From the cell containing the given text, extract its center point as [X, Y] coordinate. 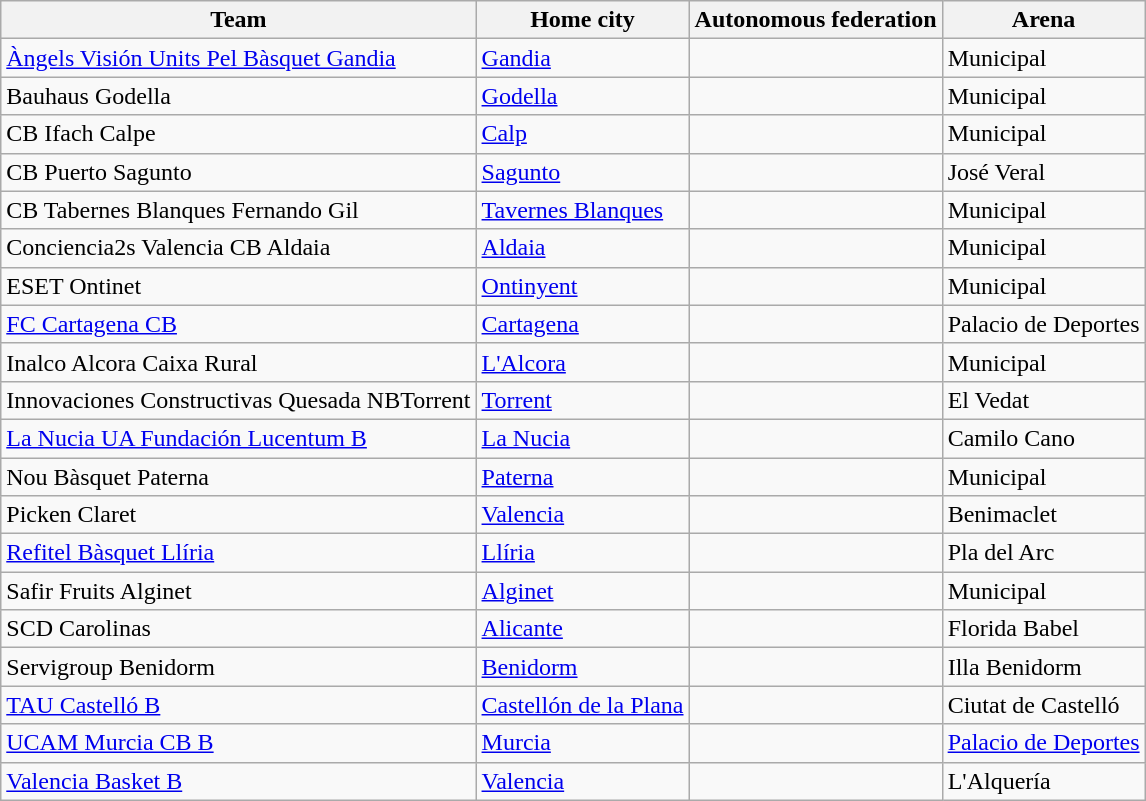
Ciutat de Castelló [1044, 705]
Alicante [582, 629]
L'Alquería [1044, 781]
Aldaia [582, 248]
Tavernes Blanques [582, 210]
Team [238, 20]
Arena [1044, 20]
CB Puerto Sagunto [238, 172]
Florida Babel [1044, 629]
Gandia [582, 58]
Picken Claret [238, 515]
Pla del Arc [1044, 553]
Camilo Cano [1044, 438]
Paterna [582, 477]
Calp [582, 134]
Murcia [582, 743]
FC Cartagena CB [238, 324]
Llíria [582, 553]
TAU Castelló B [238, 705]
La Nucia [582, 438]
CB Ifach Calpe [238, 134]
Illa Benidorm [1044, 667]
Ontinyent [582, 286]
Benimaclet [1044, 515]
Innovaciones Constructivas Quesada NBTorrent [238, 400]
José Veral [1044, 172]
Home city [582, 20]
Sagunto [582, 172]
Refitel Bàsquet Llíria [238, 553]
Conciencia2s Valencia CB Aldaia [238, 248]
Autonomous federation [816, 20]
Benidorm [582, 667]
Valencia Basket B [238, 781]
Castellón de la Plana [582, 705]
Alginet [582, 591]
Safir Fruits Alginet [238, 591]
Servigroup Benidorm [238, 667]
L'Alcora [582, 362]
UCAM Murcia CB B [238, 743]
Àngels Visión Units Pel Bàsquet Gandia [238, 58]
Bauhaus Godella [238, 96]
Godella [582, 96]
ESET Ontinet [238, 286]
SCD Carolinas [238, 629]
El Vedat [1044, 400]
CB Tabernes Blanques Fernando Gil [238, 210]
Cartagena [582, 324]
Inalco Alcora Caixa Rural [238, 362]
Torrent [582, 400]
La Nucia UA Fundación Lucentum B [238, 438]
Nou Bàsquet Paterna [238, 477]
